For the text-containing cell, return its midpoint in (x, y) coordinate format. 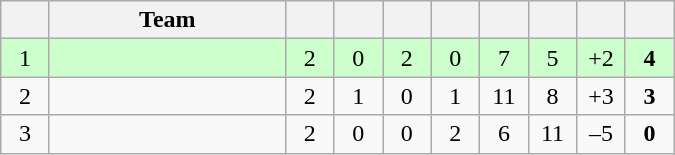
–5 (602, 134)
7 (504, 58)
+3 (602, 96)
8 (552, 96)
5 (552, 58)
4 (650, 58)
Team (167, 20)
+2 (602, 58)
6 (504, 134)
